Scan for the cell matching the given text and deliver its [X, Y] coordinate at center. 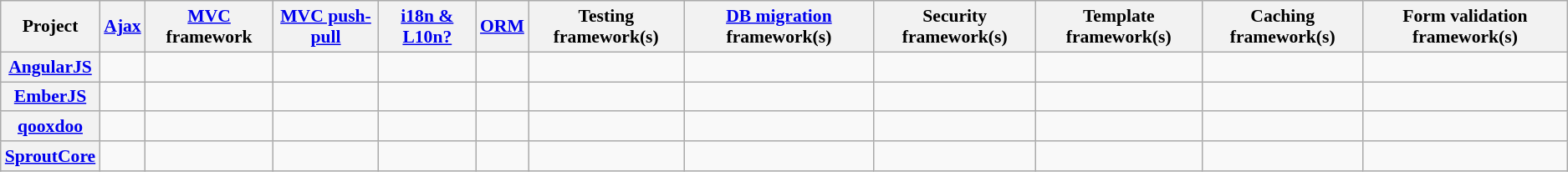
ORM [502, 27]
Project [50, 27]
SproutCore [50, 156]
AngularJS [50, 67]
Ajax [122, 27]
qooxdoo [50, 127]
Testing framework(s) [606, 27]
DB migration framework(s) [779, 27]
MVC push-pull [325, 27]
Caching framework(s) [1283, 27]
Template framework(s) [1119, 27]
Security framework(s) [955, 27]
EmberJS [50, 97]
MVC framework [209, 27]
Form validation framework(s) [1465, 27]
i18n & L10n? [427, 27]
